Return (x, y) of the center of cell containing provided text 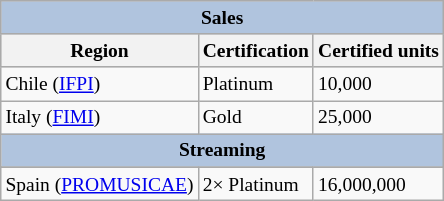
16,000,000 (378, 184)
Certification (256, 50)
10,000 (378, 84)
Italy (FIMI) (100, 118)
2× Platinum (256, 184)
Platinum (256, 84)
25,000 (378, 118)
Spain (PROMUSICAE) (100, 184)
Certified units (378, 50)
Sales (222, 18)
Gold (256, 118)
Chile (IFPI) (100, 84)
Region (100, 50)
Streaming (222, 150)
